Detect which cell encompasses the target text, then output its (x, y) center coordinate. 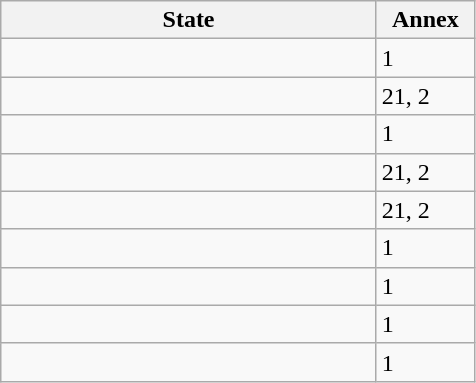
Annex (425, 20)
State (189, 20)
